Output the [X, Y] coordinate of the center of the cell containing the given text.  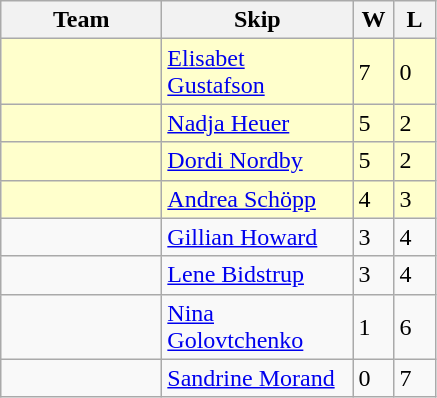
Andrea Schöpp [258, 199]
1 [374, 326]
Lene Bidstrup [258, 275]
Nina Golovtchenko [258, 326]
Nadja Heuer [258, 123]
L [414, 20]
Skip [258, 20]
W [374, 20]
Team [82, 20]
Elisabet Gustafson [258, 72]
6 [414, 326]
Sandrine Morand [258, 378]
Gillian Howard [258, 237]
Dordi Nordby [258, 161]
